Return [X, Y] of the center of cell containing provided text 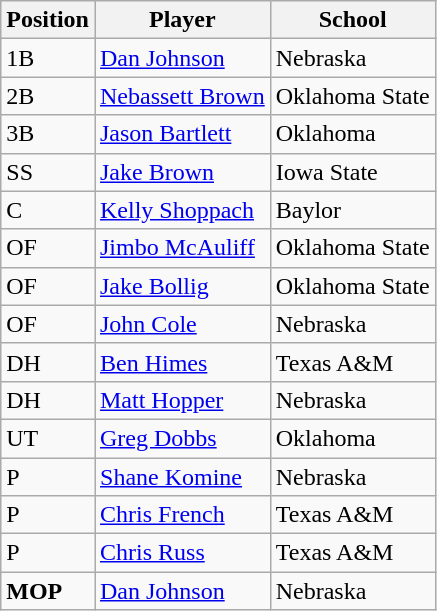
Player [182, 20]
SS [48, 172]
UT [48, 438]
3B [48, 134]
Chris Russ [182, 553]
Ben Himes [182, 362]
MOP [48, 591]
2B [48, 96]
John Cole [182, 324]
1B [48, 58]
School [352, 20]
C [48, 210]
Jake Bollig [182, 286]
Kelly Shoppach [182, 210]
Nebassett Brown [182, 96]
Baylor [352, 210]
Jimbo McAuliff [182, 248]
Jake Brown [182, 172]
Matt Hopper [182, 400]
Iowa State [352, 172]
Jason Bartlett [182, 134]
Greg Dobbs [182, 438]
Chris French [182, 515]
Shane Komine [182, 477]
Position [48, 20]
